Locate the cell with the specified text and output its [X, Y] center coordinate. 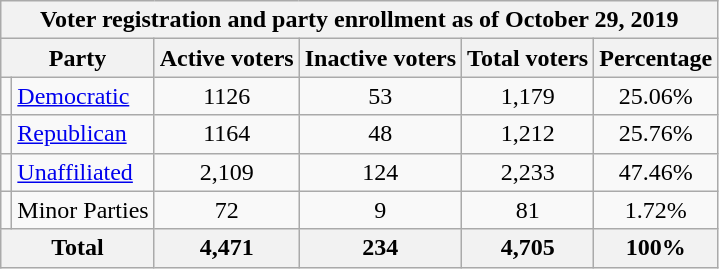
Total voters [528, 58]
47.46% [656, 172]
1,179 [528, 96]
Inactive voters [380, 58]
72 [226, 210]
Minor Parties [83, 210]
1.72% [656, 210]
124 [380, 172]
Voter registration and party enrollment as of October 29, 2019 [360, 20]
1164 [226, 134]
2,109 [226, 172]
100% [656, 248]
1126 [226, 96]
Party [78, 58]
2,233 [528, 172]
Active voters [226, 58]
9 [380, 210]
234 [380, 248]
81 [528, 210]
53 [380, 96]
Republican [83, 134]
4,471 [226, 248]
Democratic [83, 96]
25.06% [656, 96]
Unaffiliated [83, 172]
Total [78, 248]
Percentage [656, 58]
25.76% [656, 134]
1,212 [528, 134]
4,705 [528, 248]
48 [380, 134]
